Return the (x, y) coordinate for the center point of the cell that contains the specified text.  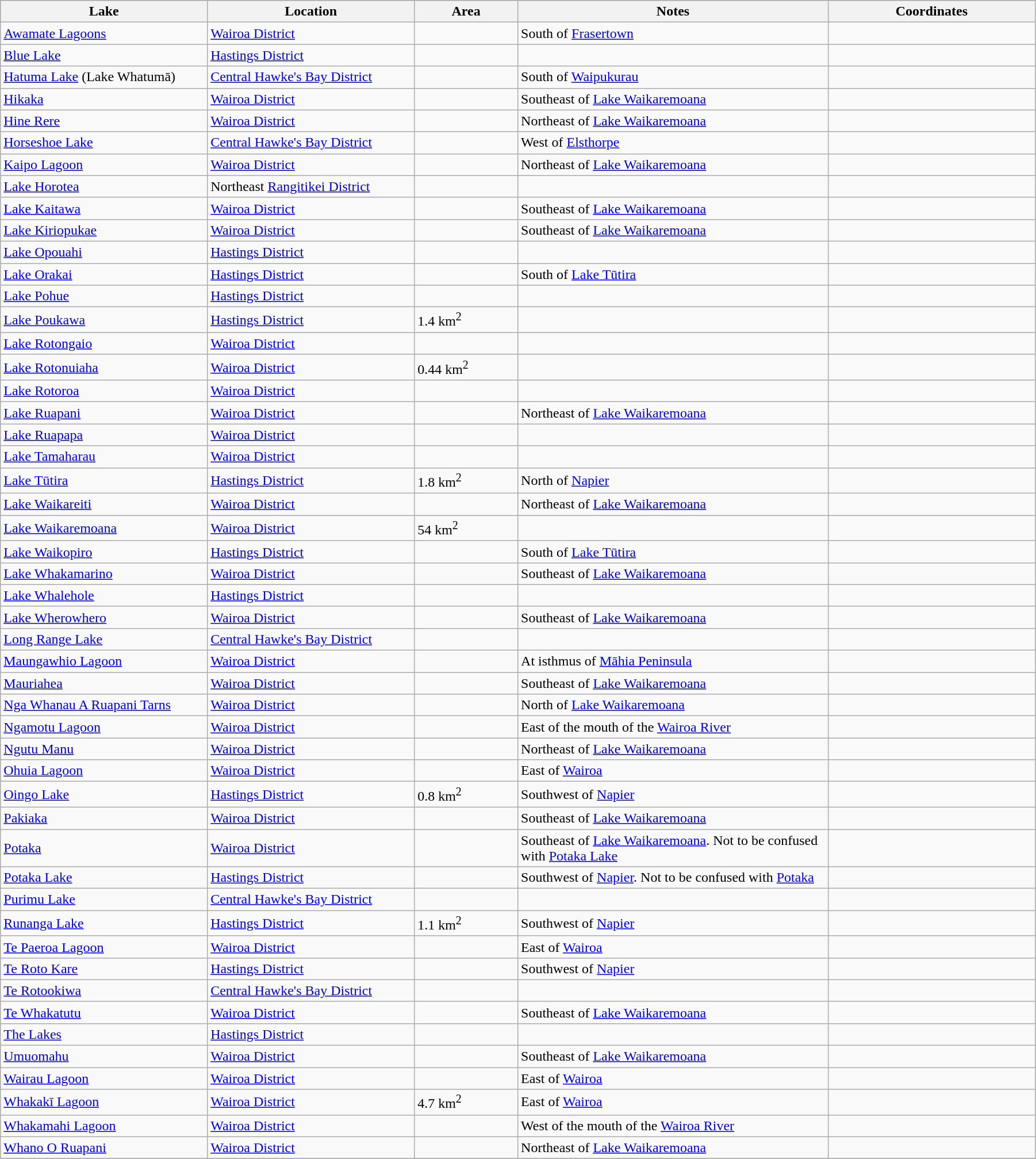
Lake Whakamarino (104, 573)
Potaka (104, 848)
Northeast Rangitikei District (311, 186)
Lake Wherowhero (104, 617)
Lake Rotongaio (104, 343)
At isthmus of Māhia Peninsula (673, 661)
Kaipo Lagoon (104, 165)
Long Range Lake (104, 639)
Horseshoe Lake (104, 143)
Lake Waikareiti (104, 504)
Lake Tamaharau (104, 457)
North of Napier (673, 481)
Area (466, 12)
Lake Waikopiro (104, 552)
Ngutu Manu (104, 749)
Lake Ruapapa (104, 435)
Nga Whanau A Ruapani Tarns (104, 705)
Lake Tūtira (104, 481)
South of Frasertown (673, 33)
Hine Rere (104, 121)
Lake Horotea (104, 186)
Hikaka (104, 99)
1.1 km2 (466, 924)
Te Whakatutu (104, 1012)
1.8 km2 (466, 481)
Hatuma Lake (Lake Whatumā) (104, 77)
Notes (673, 12)
East of the mouth of the Wairoa River (673, 727)
Te Rotookiwa (104, 990)
54 km2 (466, 528)
Wairau Lagoon (104, 1078)
Location (311, 12)
Blue Lake (104, 55)
Coordinates (931, 12)
Awamate Lagoons (104, 33)
Southwest of Napier. Not to be confused with Potaka (673, 878)
Lake Orakai (104, 274)
West of the mouth of the Wairoa River (673, 1126)
Lake Rotonuiaha (104, 367)
0.44 km2 (466, 367)
Lake Kaitawa (104, 208)
Lake Poukawa (104, 320)
Lake Pohue (104, 296)
Lake Ruapani (104, 413)
0.8 km2 (466, 795)
Lake Kiriopukae (104, 230)
Pakiaka (104, 818)
Oingo Lake (104, 795)
Runanga Lake (104, 924)
4.7 km2 (466, 1102)
Te Roto Kare (104, 969)
Southeast of Lake Waikaremoana. Not to be confused with Potaka Lake (673, 848)
1.4 km2 (466, 320)
Lake Whalehole (104, 595)
Whakakī Lagoon (104, 1102)
Potaka Lake (104, 878)
West of Elsthorpe (673, 143)
Purimu Lake (104, 900)
South of Waipukurau (673, 77)
Whakamahi Lagoon (104, 1126)
Lake Opouahi (104, 252)
Lake Waikaremoana (104, 528)
Mauriahea (104, 683)
Lake Rotoroa (104, 391)
North of Lake Waikaremoana (673, 705)
Lake (104, 12)
Ohuia Lagoon (104, 771)
The Lakes (104, 1035)
Te Paeroa Lagoon (104, 947)
Ngamotu Lagoon (104, 727)
Umuomahu (104, 1057)
Maungawhio Lagoon (104, 661)
Whano O Ruapani (104, 1147)
